Identify which cell holds the provided text, then report its [X, Y] central coordinate. 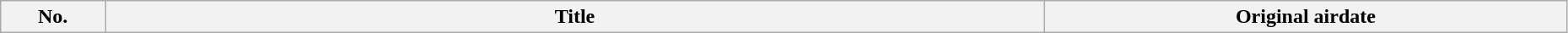
No. [53, 17]
Original airdate [1306, 17]
Title [574, 17]
